Pinpoint the cell where the given text exists, returning its [x, y] midpoint coordinate. 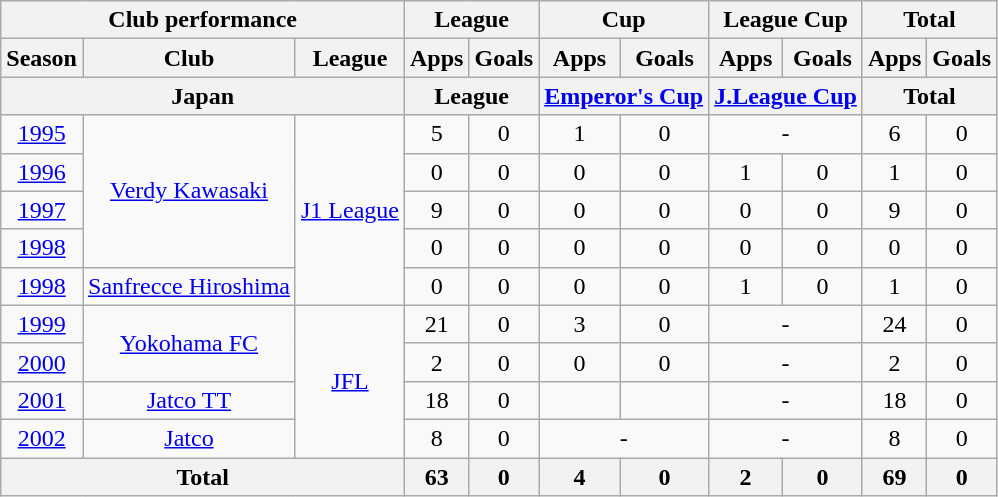
Club [188, 58]
2002 [42, 438]
63 [437, 477]
Sanfrecce Hiroshima [188, 286]
Jatco TT [188, 400]
League Cup [786, 20]
Verdy Kawasaki [188, 191]
1996 [42, 172]
Season [42, 58]
6 [894, 134]
2001 [42, 400]
1995 [42, 134]
4 [580, 477]
Emperor's Cup [624, 96]
5 [437, 134]
69 [894, 477]
21 [437, 324]
J1 League [350, 210]
2000 [42, 362]
1997 [42, 210]
J.League Cup [786, 96]
Yokohama FC [188, 343]
3 [580, 324]
Club performance [203, 20]
JFL [350, 381]
1999 [42, 324]
Jatco [188, 438]
Japan [203, 96]
Cup [624, 20]
24 [894, 324]
